Extract the (X, Y) coordinate from the center of the cell holding the provided text.  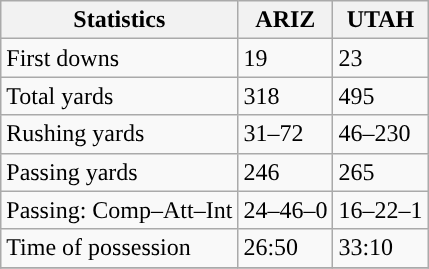
19 (286, 58)
246 (286, 172)
16–22–1 (380, 210)
Statistics (120, 20)
UTAH (380, 20)
Passing yards (120, 172)
495 (380, 96)
Rushing yards (120, 134)
23 (380, 58)
33:10 (380, 248)
265 (380, 172)
First downs (120, 58)
26:50 (286, 248)
24–46–0 (286, 210)
31–72 (286, 134)
Time of possession (120, 248)
318 (286, 96)
Total yards (120, 96)
Passing: Comp–Att–Int (120, 210)
ARIZ (286, 20)
46–230 (380, 134)
